Return (x, y) of the center of cell containing provided text 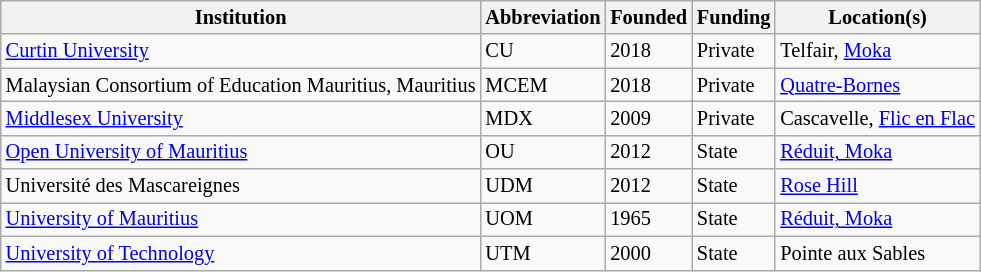
University of Technology (241, 253)
Quatre-Bornes (877, 85)
MDX (542, 118)
Rose Hill (877, 186)
UDM (542, 186)
University of Mauritius (241, 219)
2000 (648, 253)
CU (542, 51)
Université des Mascareignes (241, 186)
Funding (734, 17)
1965 (648, 219)
Curtin University (241, 51)
Telfair, Moka (877, 51)
Pointe aux Sables (877, 253)
Open University of Mauritius (241, 152)
OU (542, 152)
Malaysian Consortium of Education Mauritius, Mauritius (241, 85)
UOM (542, 219)
Abbreviation (542, 17)
Founded (648, 17)
MCEM (542, 85)
2009 (648, 118)
UTM (542, 253)
Cascavelle, Flic en Flac (877, 118)
Location(s) (877, 17)
Institution (241, 17)
Middlesex University (241, 118)
